Extract the [x, y] coordinate from the center of the cell holding the provided text.  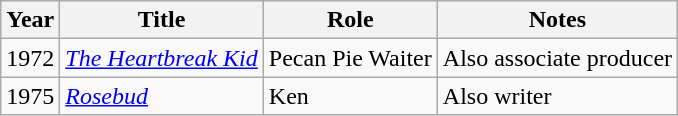
Also writer [557, 96]
Notes [557, 20]
1975 [30, 96]
Pecan Pie Waiter [350, 58]
Title [162, 20]
The Heartbreak Kid [162, 58]
1972 [30, 58]
Rosebud [162, 96]
Role [350, 20]
Ken [350, 96]
Year [30, 20]
Also associate producer [557, 58]
